Search for the cell housing the specified text and yield its (x, y) center coordinate. 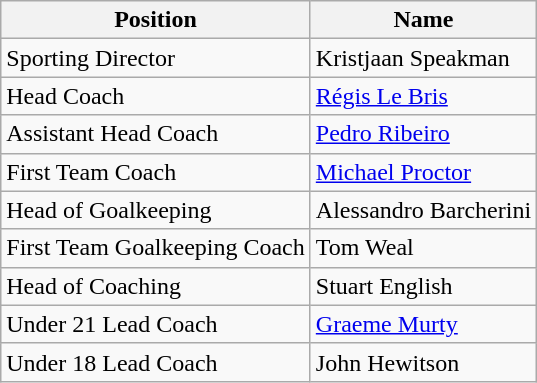
Head of Coaching (156, 286)
Stuart English (423, 286)
Régis Le Bris (423, 96)
Sporting Director (156, 58)
Kristjaan Speakman (423, 58)
Position (156, 20)
Under 18 Lead Coach (156, 362)
Pedro Ribeiro (423, 134)
Alessandro Barcherini (423, 210)
Graeme Murty (423, 324)
Head of Goalkeeping (156, 210)
Assistant Head Coach (156, 134)
Tom Weal (423, 248)
Head Coach (156, 96)
First Team Coach (156, 172)
Name (423, 20)
John Hewitson (423, 362)
Under 21 Lead Coach (156, 324)
Michael Proctor (423, 172)
First Team Goalkeeping Coach (156, 248)
